Search for the cell housing the specified text and yield its [x, y] center coordinate. 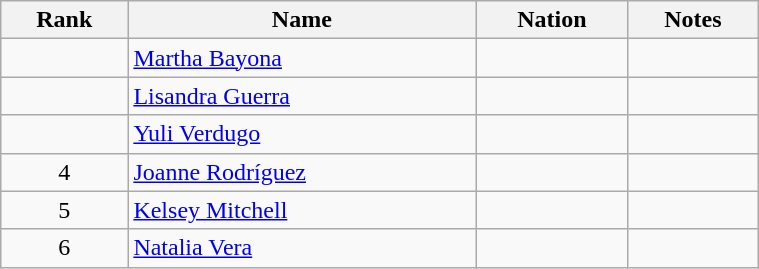
Natalia Vera [302, 248]
4 [64, 172]
Name [302, 20]
Notes [693, 20]
Yuli Verdugo [302, 134]
Joanne Rodríguez [302, 172]
5 [64, 210]
Nation [552, 20]
Martha Bayona [302, 58]
6 [64, 248]
Kelsey Mitchell [302, 210]
Lisandra Guerra [302, 96]
Rank [64, 20]
